Return [x, y] of the center of cell containing provided text 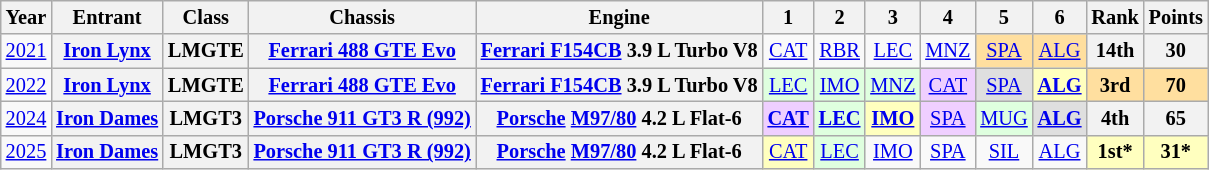
30 [1176, 51]
65 [1176, 118]
4th [1114, 118]
MUG [1004, 118]
RBR [840, 51]
14th [1114, 51]
2024 [26, 118]
1st* [1114, 152]
Year [26, 17]
6 [1060, 17]
Entrant [107, 17]
SIL [1004, 152]
2022 [26, 85]
Rank [1114, 17]
5 [1004, 17]
3 [892, 17]
1 [788, 17]
2021 [26, 51]
Class [206, 17]
3rd [1114, 85]
31* [1176, 152]
Engine [620, 17]
2 [840, 17]
Chassis [362, 17]
4 [948, 17]
70 [1176, 85]
2025 [26, 152]
Points [1176, 17]
